Capture the cell that displays the provided text and extract its [X, Y] central coordinate. 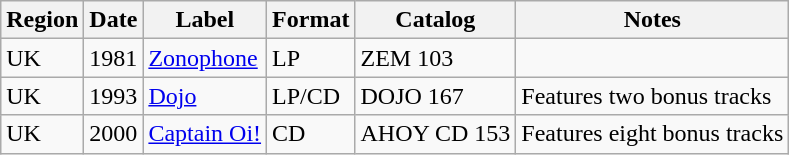
CD [311, 134]
Catalog [436, 20]
AHOY CD 153 [436, 134]
Format [311, 20]
1981 [114, 58]
Date [114, 20]
Label [205, 20]
Features eight bonus tracks [652, 134]
DOJO 167 [436, 96]
1993 [114, 96]
LP/CD [311, 96]
Captain Oi! [205, 134]
LP [311, 58]
Notes [652, 20]
2000 [114, 134]
Zonophone [205, 58]
Region [42, 20]
Dojo [205, 96]
ZEM 103 [436, 58]
Features two bonus tracks [652, 96]
